Find where the given text appears and provide that cell's center as (X, Y) coordinate. 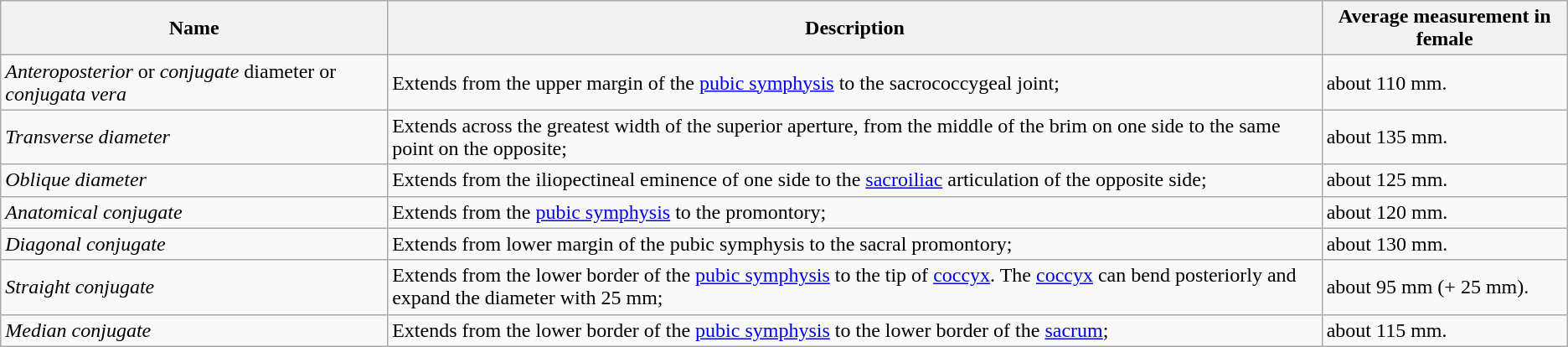
Extends from the lower border of the pubic symphysis to the lower border of the sacrum; (854, 330)
Median conjugate (194, 330)
Extends from the lower border of the pubic symphysis to the tip of coccyx. The coccyx can bend posteriorly and expand the diameter with 25 mm; (854, 287)
about 120 mm. (1444, 212)
Extends from the pubic symphysis to the promontory; (854, 212)
Anatomical conjugate (194, 212)
Extends from the iliopectineal eminence of one side to the sacroiliac articulation of the opposite side; (854, 180)
Transverse diameter (194, 137)
Extends from lower margin of the pubic symphysis to the sacral promontory; (854, 244)
Name (194, 28)
Average measurement in female (1444, 28)
Extends across the greatest width of the superior aperture, from the middle of the brim on one side to the same point on the opposite; (854, 137)
Anteroposterior or conjugate diameter or conjugata vera (194, 82)
about 95 mm (+ 25 mm). (1444, 287)
Diagonal conjugate (194, 244)
about 130 mm. (1444, 244)
about 125 mm. (1444, 180)
Straight conjugate (194, 287)
about 115 mm. (1444, 330)
about 135 mm. (1444, 137)
Description (854, 28)
about 110 mm. (1444, 82)
Oblique diameter (194, 180)
Extends from the upper margin of the pubic symphysis to the sacrococcygeal joint; (854, 82)
